Output the [X, Y] coordinate of the center of the cell containing the given text.  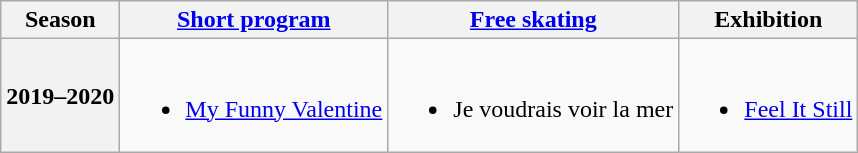
Exhibition [768, 20]
Feel It Still [768, 96]
Je voudrais voir la mer [534, 96]
My Funny Valentine [254, 96]
Season [60, 20]
2019–2020 [60, 96]
Free skating [534, 20]
Short program [254, 20]
